From the cell containing the given text, extract its center point as [X, Y] coordinate. 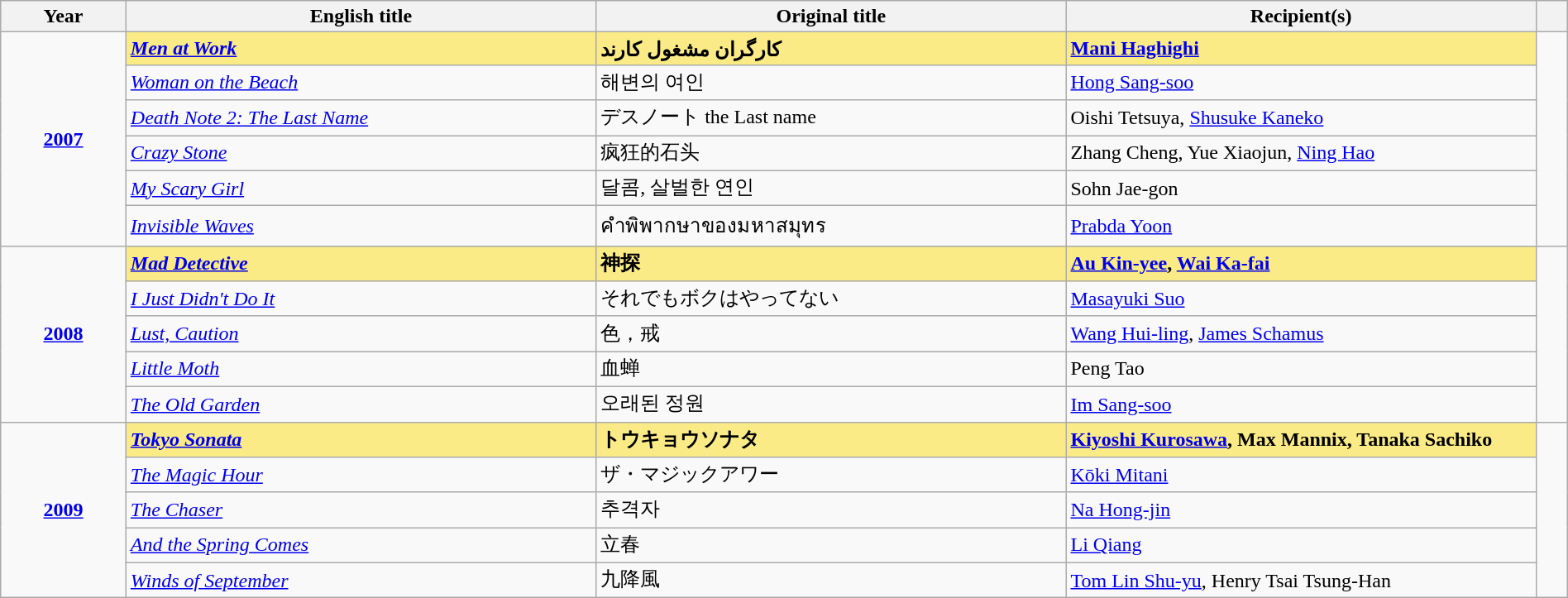
I Just Didn't Do It [361, 299]
My Scary Girl [361, 189]
Tokyo Sonata [361, 440]
疯狂的石头 [831, 154]
The Old Garden [361, 404]
The Chaser [361, 509]
Death Note 2: The Last Name [361, 117]
Sohn Jae-gon [1301, 189]
Oishi Tetsuya, Shusuke Kaneko [1301, 117]
คำพิพากษาของมหาสมุทร [831, 227]
立春 [831, 546]
Men at Work [361, 49]
Year [64, 17]
Im Sang-soo [1301, 404]
Masayuki Suo [1301, 299]
Mani Haghighi [1301, 49]
Li Qiang [1301, 546]
ザ・マジックアワー [831, 475]
English title [361, 17]
九降風 [831, 581]
デスノート the Last name [831, 117]
Au Kin-yee, Wai Ka-fai [1301, 263]
血蝉 [831, 369]
Hong Sang-soo [1301, 83]
Kōki Mitani [1301, 475]
2008 [64, 334]
달콤, 살벌한 연인 [831, 189]
2007 [64, 139]
Crazy Stone [361, 154]
The Magic Hour [361, 475]
Woman on the Beach [361, 83]
Peng Tao [1301, 369]
2009 [64, 509]
神探 [831, 263]
کارگران مشغول کارند [831, 49]
Kiyoshi Kurosawa, Max Mannix, Tanaka Sachiko [1301, 440]
Zhang Cheng, Yue Xiaojun, Ning Hao [1301, 154]
トウキョウソナタ [831, 440]
Original title [831, 17]
Prabda Yoon [1301, 227]
Invisible Waves [361, 227]
Na Hong-jin [1301, 509]
それでもボクはやってない [831, 299]
Tom Lin Shu-yu, Henry Tsai Tsung-Han [1301, 581]
오래된 정원 [831, 404]
Little Moth [361, 369]
Recipient(s) [1301, 17]
Wang Hui-ling, James Schamus [1301, 334]
추격자 [831, 509]
Lust, Caution [361, 334]
色，戒 [831, 334]
해변의 여인 [831, 83]
Mad Detective [361, 263]
And the Spring Comes [361, 546]
Winds of September [361, 581]
